Capture the cell that displays the provided text and extract its (X, Y) central coordinate. 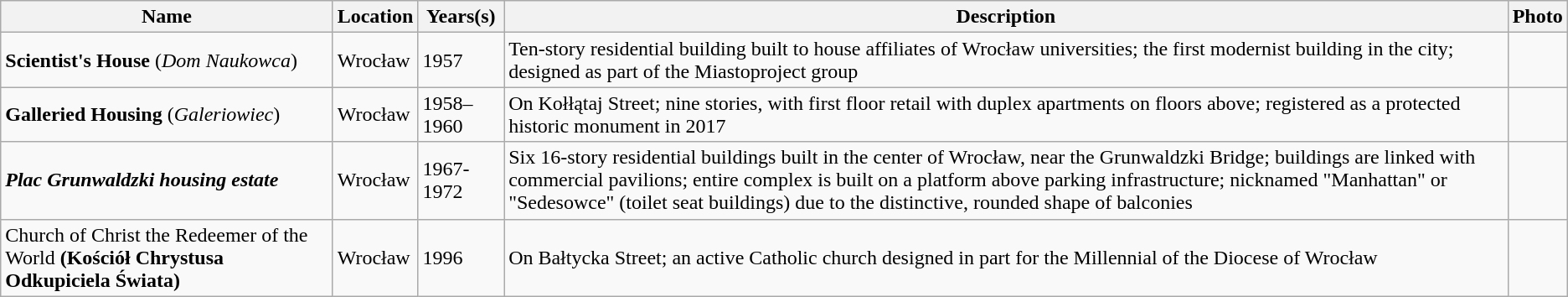
1957 (461, 60)
Location (375, 17)
1958–1960 (461, 114)
Galleried Housing (Galeriowiec) (167, 114)
On Kołłątaj Street; nine stories, with first floor retail with duplex apartments on floors above; registered as a protected historic monument in 2017 (1007, 114)
Plac Grunwaldzki housing estate (167, 180)
Name (167, 17)
Scientist's House (Dom Naukowca) (167, 60)
Years(s) (461, 17)
1996 (461, 258)
Description (1007, 17)
On Bałtycka Street; an active Catholic church designed in part for the Millennial of the Diocese of Wrocław (1007, 258)
Church of Christ the Redeemer of the World (Kościół Chrystusa Odkupiciela Świata) (167, 258)
Photo (1538, 17)
1967-1972 (461, 180)
